Return (x, y) of the center of cell containing provided text 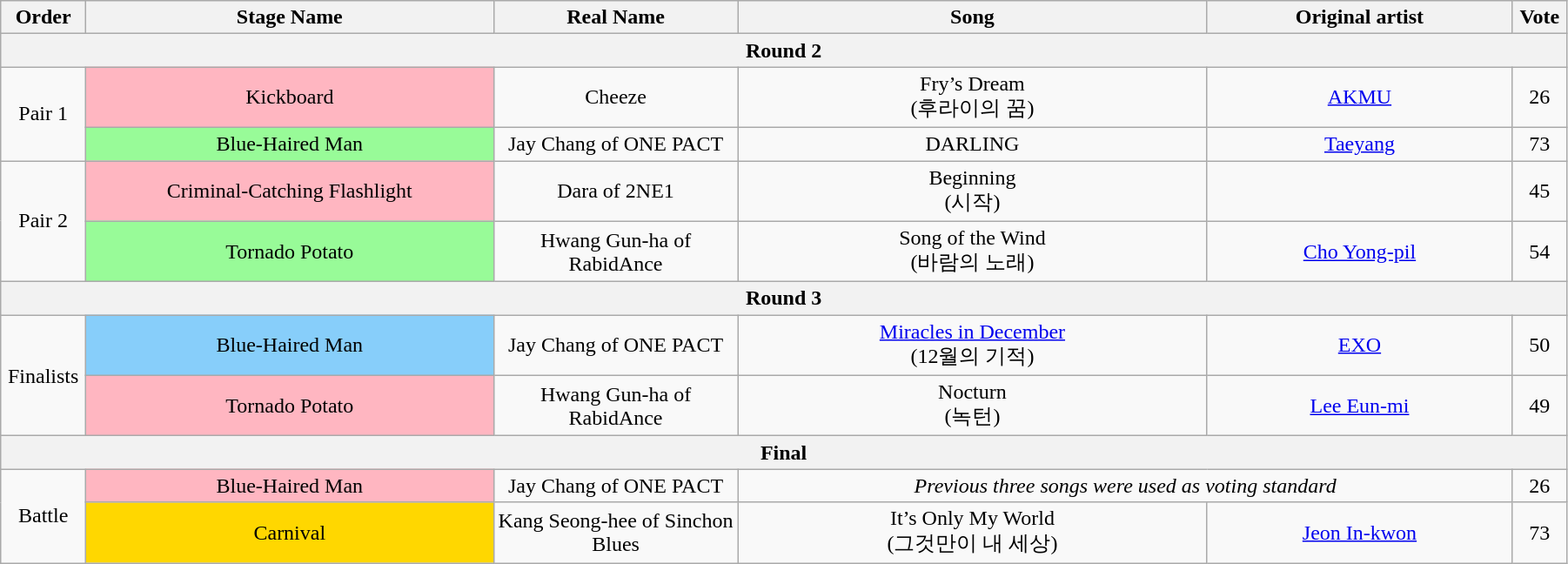
45 (1539, 191)
Criminal-Catching Flashlight (290, 191)
Dara of 2NE1 (616, 191)
Vote (1539, 17)
Carnival (290, 533)
Song (973, 17)
Jeon In-kwon (1359, 533)
49 (1539, 406)
Final (784, 453)
Stage Name (290, 17)
Order (44, 17)
50 (1539, 346)
Original artist (1359, 17)
Cho Yong-pil (1359, 252)
Beginning(시작) (973, 191)
DARLING (973, 144)
Cheeze (616, 97)
Kang Seong-hee of Sinchon Blues (616, 533)
Pair 1 (44, 114)
AKMU (1359, 97)
Lee Eun-mi (1359, 406)
It’s Only My World(그것만이 내 세상) (973, 533)
Round 2 (784, 50)
Nocturn(녹턴) (973, 406)
Battle (44, 516)
Pair 2 (44, 221)
Finalists (44, 376)
Round 3 (784, 299)
Taeyang (1359, 144)
Fry’s Dream(후라이의 꿈) (973, 97)
Kickboard (290, 97)
EXO (1359, 346)
Miracles in December(12월의 기적) (973, 346)
54 (1539, 252)
Previous three songs were used as voting standard (1125, 486)
Song of the Wind(바람의 노래) (973, 252)
Real Name (616, 17)
